Return (X, Y) of the center of cell containing provided text 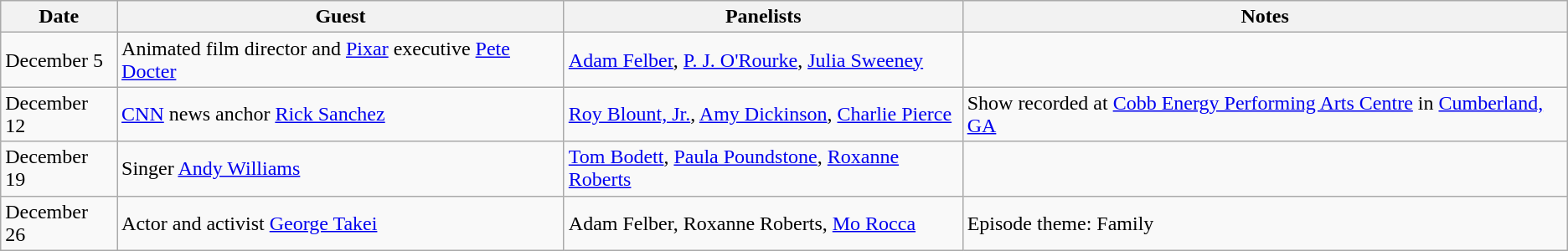
Roy Blount, Jr., Amy Dickinson, Charlie Pierce (763, 114)
December 5 (59, 60)
Show recorded at Cobb Energy Performing Arts Centre in Cumberland, GA (1265, 114)
Adam Felber, Roxanne Roberts, Mo Rocca (763, 223)
Adam Felber, P. J. O'Rourke, Julia Sweeney (763, 60)
Actor and activist George Takei (341, 223)
Notes (1265, 17)
Singer Andy Williams (341, 169)
December 19 (59, 169)
CNN news anchor Rick Sanchez (341, 114)
Panelists (763, 17)
Tom Bodett, Paula Poundstone, Roxanne Roberts (763, 169)
December 12 (59, 114)
December 26 (59, 223)
Guest (341, 17)
Animated film director and Pixar executive Pete Docter (341, 60)
Date (59, 17)
Episode theme: Family (1265, 223)
